Search for the cell housing the specified text and yield its [X, Y] center coordinate. 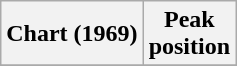
Peakposition [189, 34]
Chart (1969) [72, 34]
